Provide the [x, y] coordinate of the cell's center where the given text is located.  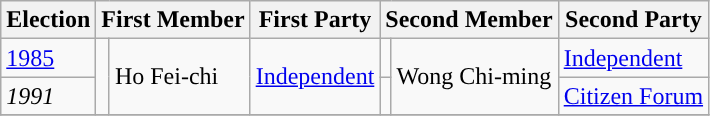
Second Party [633, 20]
1985 [48, 58]
Election [48, 20]
Citizen Forum [633, 96]
Ho Fei-chi [180, 77]
Wong Chi-ming [474, 77]
First Member [173, 20]
Second Member [469, 20]
First Party [315, 20]
1991 [48, 96]
